Locate the cell with the specified text and output its [X, Y] center coordinate. 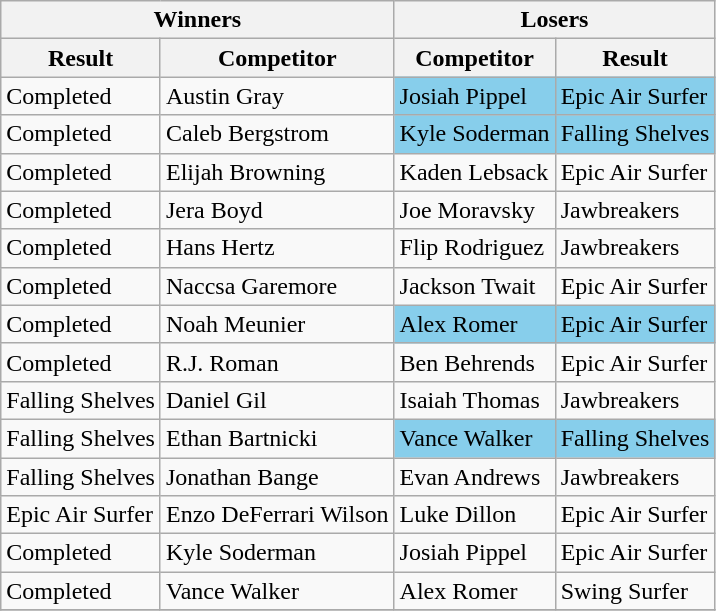
Joe Moravsky [474, 210]
Evan Andrews [474, 477]
Elijah Browning [277, 172]
Enzo DeFerrari Wilson [277, 515]
Caleb Bergstrom [277, 134]
Noah Meunier [277, 324]
Winners [198, 20]
Isaiah Thomas [474, 400]
Daniel Gil [277, 400]
R.J. Roman [277, 362]
Losers [554, 20]
Austin Gray [277, 96]
Kaden Lebsack [474, 172]
Jonathan Bange [277, 477]
Ben Behrends [474, 362]
Ethan Bartnicki [277, 438]
Luke Dillon [474, 515]
Hans Hertz [277, 248]
Jera Boyd [277, 210]
Jackson Twait [474, 286]
Swing Surfer [635, 591]
Flip Rodriguez [474, 248]
Naccsa Garemore [277, 286]
